Return [x, y] of the center of cell containing provided text 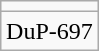
DuP-697 [50, 31]
